Extract the (X, Y) coordinate from the center of the cell holding the provided text.  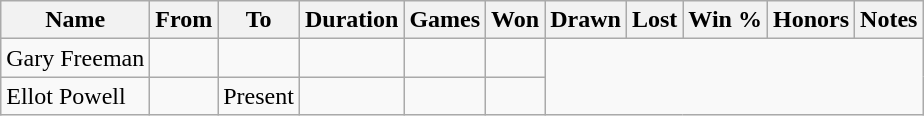
Ellot Powell (76, 96)
Lost (654, 20)
Drawn (586, 20)
Name (76, 20)
Notes (889, 20)
Present (259, 96)
Gary Freeman (76, 58)
Win % (726, 20)
Duration (351, 20)
To (259, 20)
From (184, 20)
Games (445, 20)
Honors (810, 20)
Won (516, 20)
